Identify which cell holds the provided text, then report its (X, Y) central coordinate. 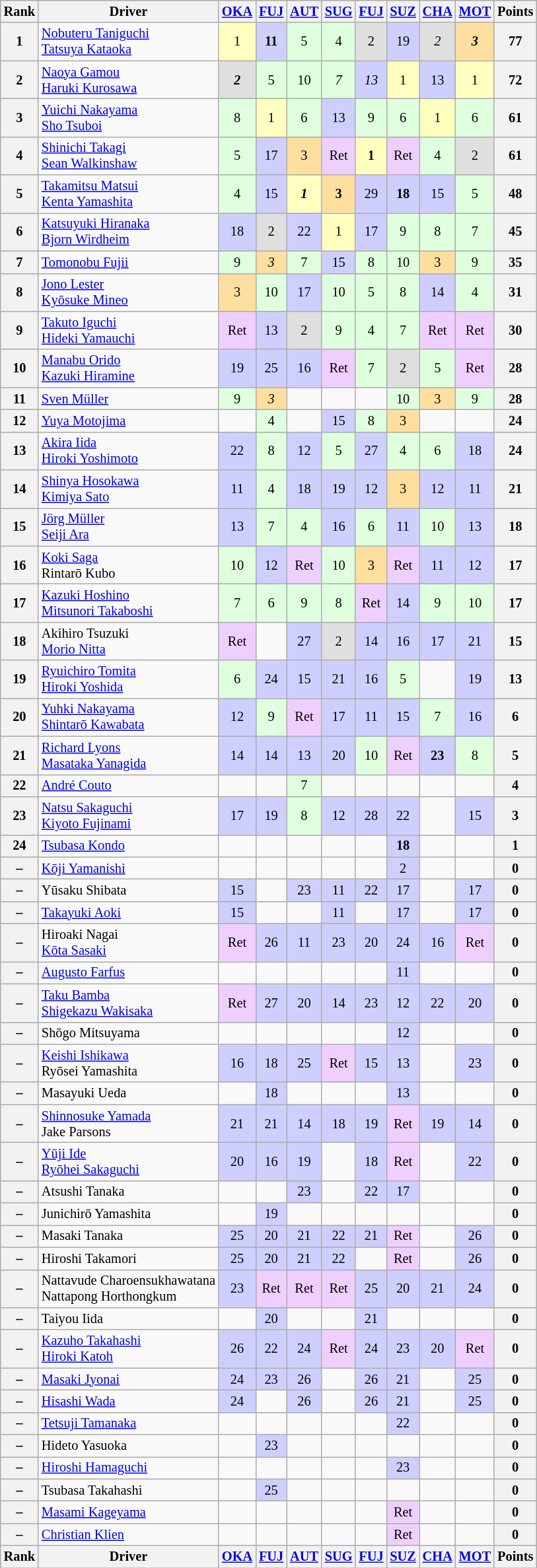
Kazuho Takahashi Hiroki Katoh (128, 1349)
Jörg Müller Seiji Ara (128, 527)
Nobuteru Taniguchi Tatsuya Kataoka (128, 42)
Shinichi Takagi Sean Walkinshaw (128, 156)
Nattavude Charoensukhawatana Nattapong Horthongkum (128, 1289)
Shinnosuke Yamada Jake Parsons (128, 1124)
Hideto Yasuoka (128, 1446)
Shinya Hosokawa Kimiya Sato (128, 489)
Masami Kageyama (128, 1513)
Ryuichiro Tomita Hiroki Yoshida (128, 679)
Koki Saga Rintarō Kubo (128, 565)
Yuichi Nakayama Sho Tsuboi (128, 118)
Hiroaki Nagai Kōta Sasaki (128, 943)
Tsubasa Takahashi (128, 1490)
45 (515, 232)
30 (515, 330)
Yuya Motojima (128, 421)
Takuto Iguchi Hideki Yamauchi (128, 330)
Kazuki Hoshino Mitsunori Takaboshi (128, 603)
Akira Iida Hiroki Yoshimoto (128, 451)
Hiroshi Takamori (128, 1258)
Richard Lyons Masataka Yanagida (128, 755)
Masayuki Ueda (128, 1093)
Kōji Yamanishi (128, 868)
Junichirō Yamashita (128, 1214)
Yuhki Nakayama Shintarō Kawabata (128, 717)
35 (515, 262)
Hisashi Wada (128, 1401)
Sven Müller (128, 399)
Masaki Jyonai (128, 1379)
72 (515, 80)
77 (515, 42)
André Couto (128, 786)
Shōgo Mitsuyama (128, 1033)
Jono Lester Kyōsuke Mineo (128, 292)
Taiyou Iida (128, 1318)
31 (515, 292)
Tsubasa Kondo (128, 846)
29 (371, 194)
Natsu Sakaguchi Kiyoto Fujinami (128, 815)
Christian Klien (128, 1534)
Taku Bamba Shigekazu Wakisaka (128, 1003)
Katsuyuki Hiranaka Bjorn Wirdheim (128, 232)
Manabu Orido Kazuki Hiramine (128, 368)
Takayuki Aoki (128, 912)
Keishi Ishikawa Ryōsei Yamashita (128, 1063)
Augusto Farfus (128, 972)
Naoya Gamou Haruki Kurosawa (128, 80)
Hiroshi Hamaguchi (128, 1468)
48 (515, 194)
Masaki Tanaka (128, 1236)
Akihiro Tsuzuki Morio Nitta (128, 641)
Yūsaku Shibata (128, 890)
Tetsuji Tamanaka (128, 1423)
Tomonobu Fujii (128, 262)
Atsushi Tanaka (128, 1192)
Yūji Ide Ryōhei Sakaguchi (128, 1161)
Takamitsu Matsui Kenta Yamashita (128, 194)
